Locate the cell with the specified text and output its [X, Y] center coordinate. 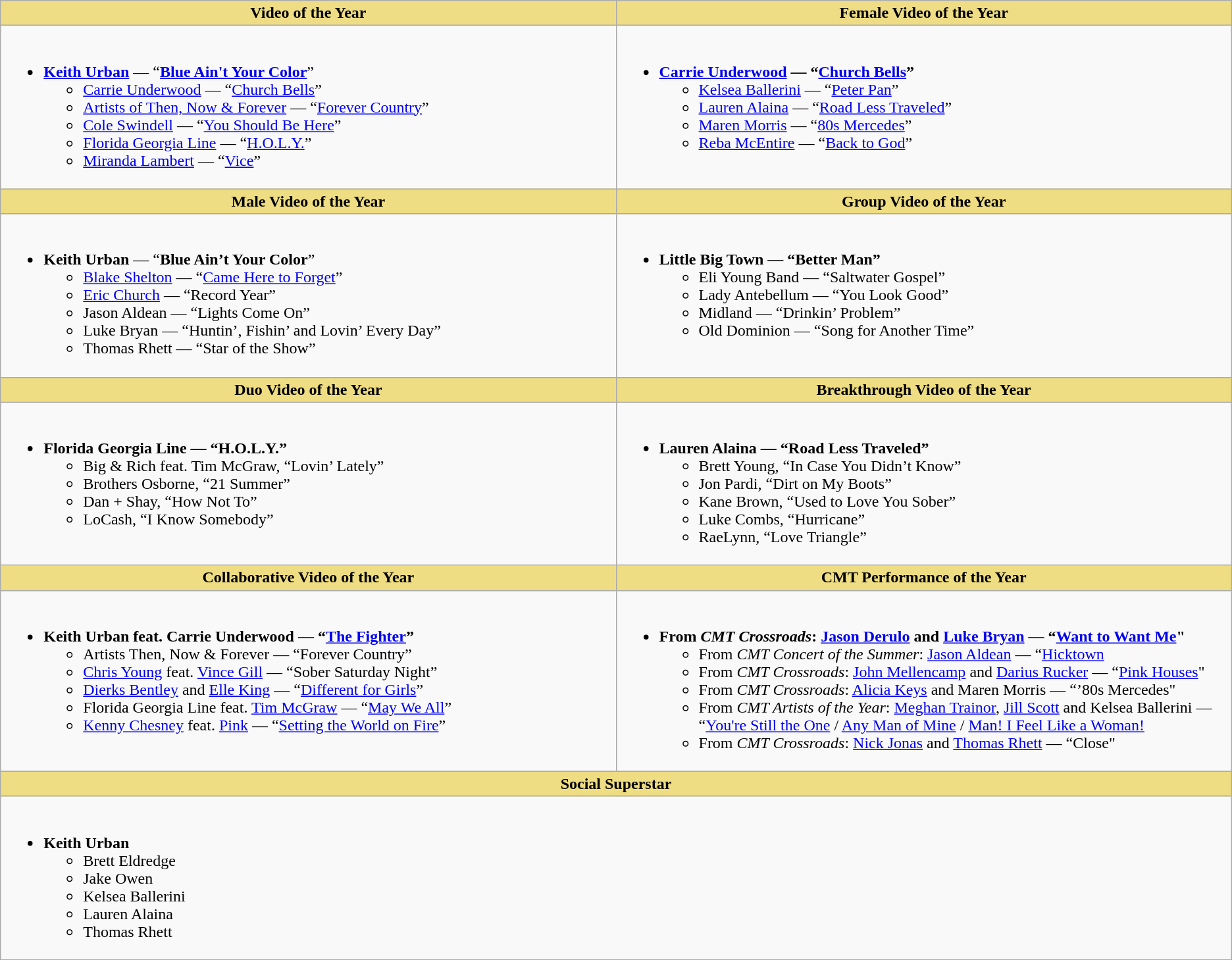
Female Video of the Year [924, 13]
Duo Video of the Year [308, 390]
Breakthrough Video of the Year [924, 390]
CMT Performance of the Year [924, 578]
Video of the Year [308, 13]
Social Superstar [616, 784]
Group Video of the Year [924, 201]
Male Video of the Year [308, 201]
Keith UrbanBrett EldredgeJake OwenKelsea BalleriniLauren AlainaThomas Rhett [616, 878]
Collaborative Video of the Year [308, 578]
